Return the (x, y) coordinate for the center point of the cell that contains the specified text.  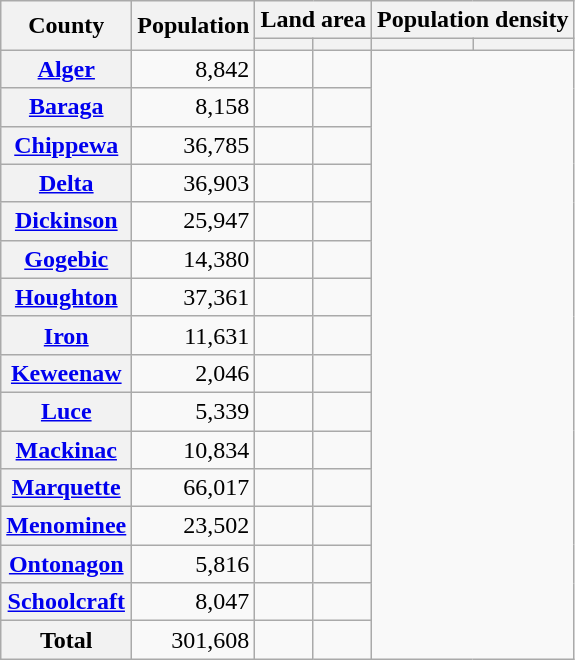
14,380 (194, 259)
Population density (473, 20)
Population (194, 26)
301,608 (194, 640)
Dickinson (66, 221)
36,903 (194, 183)
37,361 (194, 297)
Baraga (66, 107)
25,947 (194, 221)
Keweenaw (66, 373)
36,785 (194, 145)
23,502 (194, 526)
Gogebic (66, 259)
County (66, 26)
Total (66, 640)
Iron (66, 335)
5,816 (194, 564)
5,339 (194, 411)
Marquette (66, 488)
10,834 (194, 449)
Ontonagon (66, 564)
Delta (66, 183)
Houghton (66, 297)
Mackinac (66, 449)
8,842 (194, 69)
Land area (314, 20)
8,047 (194, 602)
8,158 (194, 107)
Luce (66, 411)
Menominee (66, 526)
Schoolcraft (66, 602)
Alger (66, 69)
11,631 (194, 335)
Chippewa (66, 145)
2,046 (194, 373)
66,017 (194, 488)
